Output the (X, Y) coordinate of the center of the cell containing the given text.  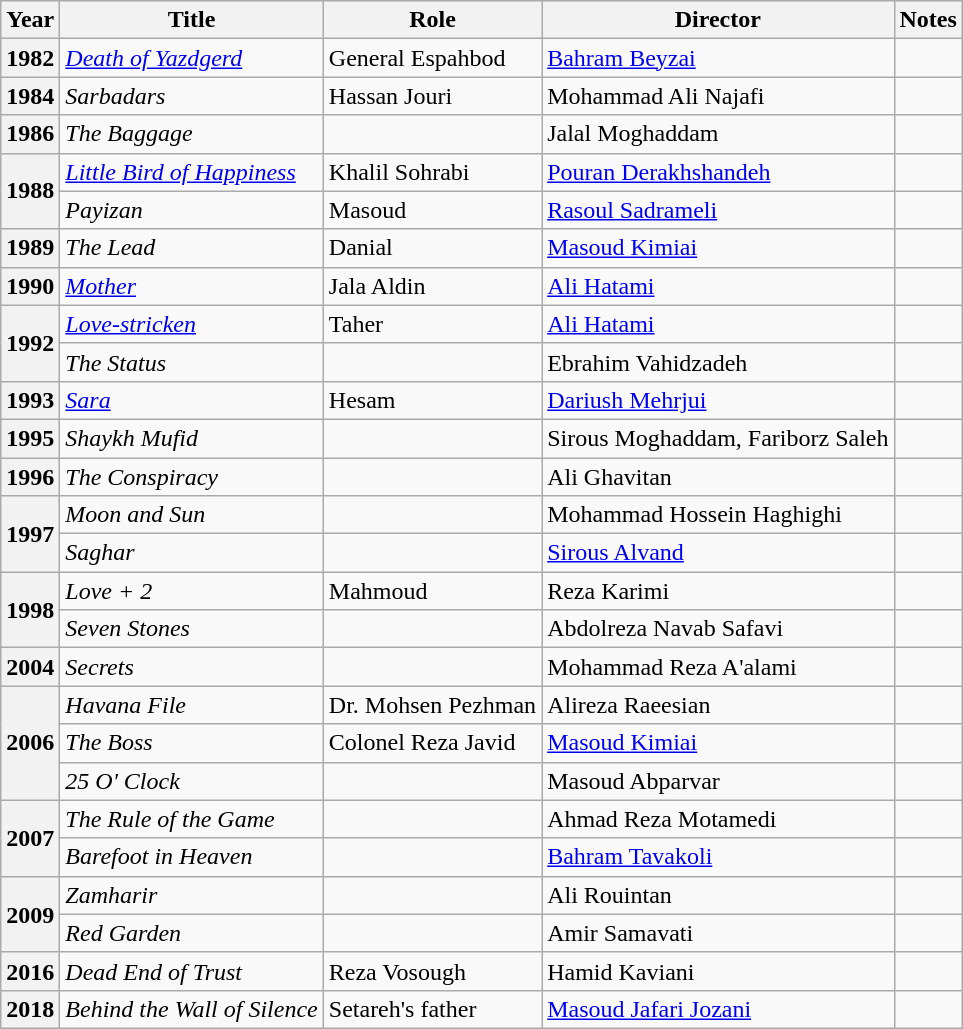
1993 (30, 400)
Moon and Sun (192, 515)
25 O' Clock (192, 781)
Jalal Moghaddam (718, 134)
Setareh's father (432, 1009)
2007 (30, 838)
Colonel Reza Javid (432, 743)
Mahmoud (432, 591)
2016 (30, 971)
1997 (30, 534)
The Rule of the Game (192, 819)
The Baggage (192, 134)
Director (718, 20)
Ahmad Reza Motamedi (718, 819)
Mohammad Reza A'alami (718, 667)
Hesam (432, 400)
Masoud Abparvar (718, 781)
Alireza Raeesian (718, 705)
Sarbadars (192, 96)
Love + 2 (192, 591)
Shaykh Mufid (192, 438)
Reza Karimi (718, 591)
1990 (30, 286)
Ali Rouintan (718, 895)
1992 (30, 343)
Notes (928, 20)
Dariush Mehrjui (718, 400)
Abdolreza Navab Safavi (718, 629)
Bahram Tavakoli (718, 857)
Zamharir (192, 895)
Dr. Mohsen Pezhman (432, 705)
Love-stricken (192, 324)
Masoud Jafari Jozani (718, 1009)
Khalil Sohrabi (432, 172)
Bahram Beyzai (718, 58)
Sirous Moghaddam, Fariborz Saleh (718, 438)
Death of Yazdgerd (192, 58)
2006 (30, 743)
Red Garden (192, 933)
1989 (30, 248)
2009 (30, 914)
Mother (192, 286)
Dead End of Trust (192, 971)
Mohammad Hossein Haghighi (718, 515)
Role (432, 20)
Reza Vosough (432, 971)
Payizan (192, 210)
Sirous Alvand (718, 553)
The Lead (192, 248)
Havana File (192, 705)
Jala Aldin (432, 286)
The Conspiracy (192, 477)
1986 (30, 134)
1988 (30, 191)
1995 (30, 438)
Secrets (192, 667)
1984 (30, 96)
Little Bird of Happiness (192, 172)
Masoud (432, 210)
Title (192, 20)
Barefoot in Heaven (192, 857)
1982 (30, 58)
Sara (192, 400)
Ali Ghavitan (718, 477)
Ebrahim Vahidzadeh (718, 362)
Pouran Derakhshandeh (718, 172)
Behind the Wall of Silence (192, 1009)
Taher (432, 324)
1996 (30, 477)
The Status (192, 362)
Mohammad Ali Najafi (718, 96)
2004 (30, 667)
Hamid Kaviani (718, 971)
Saghar (192, 553)
Seven Stones (192, 629)
Danial (432, 248)
Hassan Jouri (432, 96)
Rasoul Sadrameli (718, 210)
Year (30, 20)
General Espahbod (432, 58)
1998 (30, 610)
Amir Samavati (718, 933)
2018 (30, 1009)
The Boss (192, 743)
